Return the [x, y] coordinate for the center point of the cell that contains the specified text.  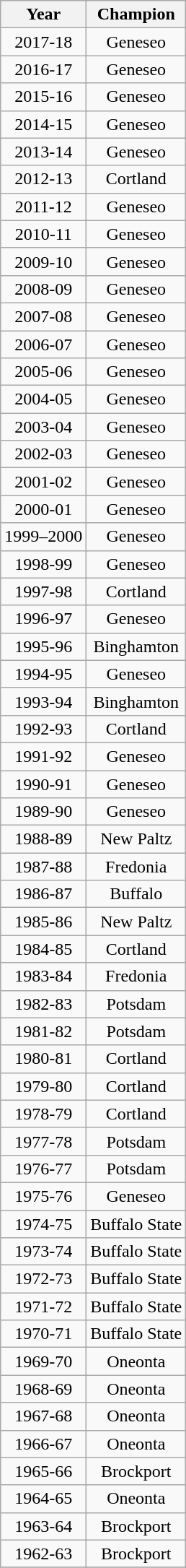
1977-78 [43, 1141]
Year [43, 14]
1993-94 [43, 701]
1990-91 [43, 784]
1969-70 [43, 1361]
1988-89 [43, 839]
1994-95 [43, 674]
2006-07 [43, 345]
2011-12 [43, 207]
1973-74 [43, 1252]
1989-90 [43, 812]
1979-80 [43, 1086]
1998-99 [43, 564]
1964-65 [43, 1499]
2007-08 [43, 316]
1992-93 [43, 729]
1978-79 [43, 1114]
2009-10 [43, 261]
2003-04 [43, 427]
Buffalo [136, 894]
2008-09 [43, 289]
1972-73 [43, 1279]
2013-14 [43, 152]
1983-84 [43, 976]
1981-82 [43, 1031]
1976-77 [43, 1169]
2005-06 [43, 372]
Champion [136, 14]
2017-18 [43, 42]
1968-69 [43, 1389]
1991-92 [43, 756]
1970-71 [43, 1334]
1980-81 [43, 1059]
1986-87 [43, 894]
1982-83 [43, 1004]
2000-01 [43, 509]
2014-15 [43, 124]
1965-66 [43, 1471]
2015-16 [43, 97]
1975-76 [43, 1196]
2012-13 [43, 179]
2016-17 [43, 69]
1984-85 [43, 949]
1962-63 [43, 1554]
2010-11 [43, 234]
1967-68 [43, 1416]
2002-03 [43, 454]
1995-96 [43, 646]
2001-02 [43, 482]
1987-88 [43, 867]
1997-98 [43, 592]
2004-05 [43, 399]
1966-67 [43, 1444]
1963-64 [43, 1526]
1999–2000 [43, 537]
1996-97 [43, 619]
1974-75 [43, 1224]
1985-86 [43, 922]
1971-72 [43, 1307]
